Scan for the cell matching the given text and deliver its (x, y) coordinate at center. 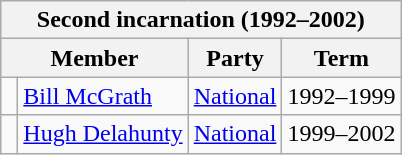
Hugh Delahunty (103, 134)
Term (342, 58)
1992–1999 (342, 96)
Party (235, 58)
Second incarnation (1992–2002) (201, 20)
Member (94, 58)
Bill McGrath (103, 96)
1999–2002 (342, 134)
